Scan for the cell matching the given text and deliver its [x, y] coordinate at center. 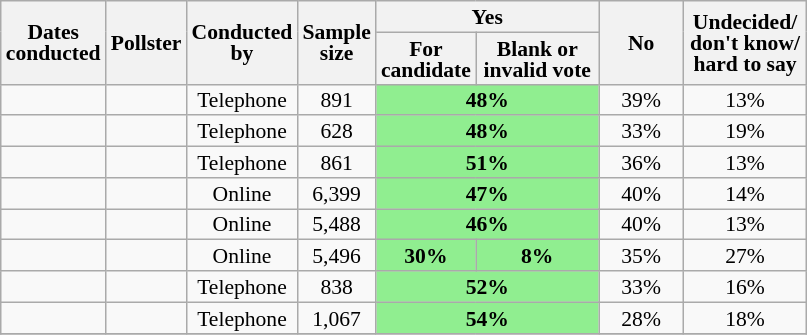
16% [746, 286]
19% [746, 132]
No [642, 42]
27% [746, 256]
Undecided/don't know/hard to say [746, 42]
838 [336, 286]
Datesconducted [54, 42]
628 [336, 132]
46% [488, 224]
861 [336, 162]
35% [642, 256]
Conductedby [242, 42]
Pollster [146, 42]
Yes [488, 16]
8% [538, 256]
891 [336, 100]
5,496 [336, 256]
28% [642, 318]
52% [488, 286]
5,488 [336, 224]
54% [488, 318]
14% [746, 194]
Samplesize [336, 42]
51% [488, 162]
47% [488, 194]
Blank or invalid vote [538, 58]
18% [746, 318]
1,067 [336, 318]
30% [426, 256]
39% [642, 100]
36% [642, 162]
6,399 [336, 194]
For candidate [426, 58]
